From the cell containing the given text, extract its center point as [x, y] coordinate. 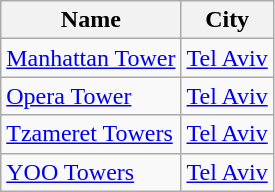
Name [91, 20]
YOO Towers [91, 172]
Tzameret Towers [91, 134]
Opera Tower [91, 96]
City [227, 20]
Manhattan Tower [91, 58]
